Capture the cell that displays the provided text and extract its (X, Y) central coordinate. 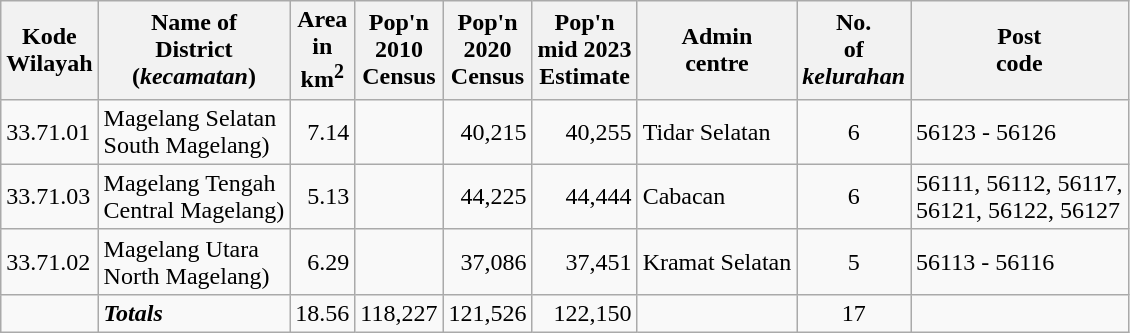
Magelang Utara North Magelang) (194, 262)
Cabacan (717, 196)
121,526 (488, 313)
37,451 (584, 262)
6.29 (322, 262)
Kramat Selatan (717, 262)
Postcode (1020, 50)
Admin centre (717, 50)
Tidar Selatan (717, 132)
Kode Wilayah (50, 50)
33.71.02 (50, 262)
118,227 (399, 313)
37,086 (488, 262)
7.14 (322, 132)
Name ofDistrict(kecamatan) (194, 50)
Magelang Selatan South Magelang) (194, 132)
18.56 (322, 313)
33.71.03 (50, 196)
Pop'n mid 2023Estimate (584, 50)
56113 - 56116 (1020, 262)
44,225 (488, 196)
Area in km2 (322, 50)
40,255 (584, 132)
40,215 (488, 132)
Pop'n 2020Census (488, 50)
44,444 (584, 196)
No. of kelurahan (854, 50)
Totals (194, 313)
17 (854, 313)
5 (854, 262)
122,150 (584, 313)
Magelang Tengah Central Magelang) (194, 196)
5.13 (322, 196)
33.71.01 (50, 132)
56123 - 56126 (1020, 132)
Pop'n 2010Census (399, 50)
56111, 56112, 56117,56121, 56122, 56127 (1020, 196)
